Extract the [X, Y] coordinate from the center of the cell holding the provided text.  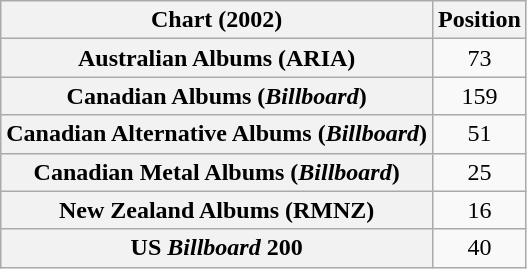
Chart (2002) [217, 20]
Canadian Metal Albums (Billboard) [217, 172]
40 [480, 248]
73 [480, 58]
159 [480, 96]
51 [480, 134]
Position [480, 20]
Canadian Albums (Billboard) [217, 96]
25 [480, 172]
Australian Albums (ARIA) [217, 58]
US Billboard 200 [217, 248]
Canadian Alternative Albums (Billboard) [217, 134]
New Zealand Albums (RMNZ) [217, 210]
16 [480, 210]
